Pinpoint the cell where the given text exists, returning its [x, y] midpoint coordinate. 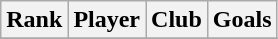
Player [107, 20]
Goals [242, 20]
Rank [34, 20]
Club [177, 20]
